Find where the given text appears and provide that cell's center as (x, y) coordinate. 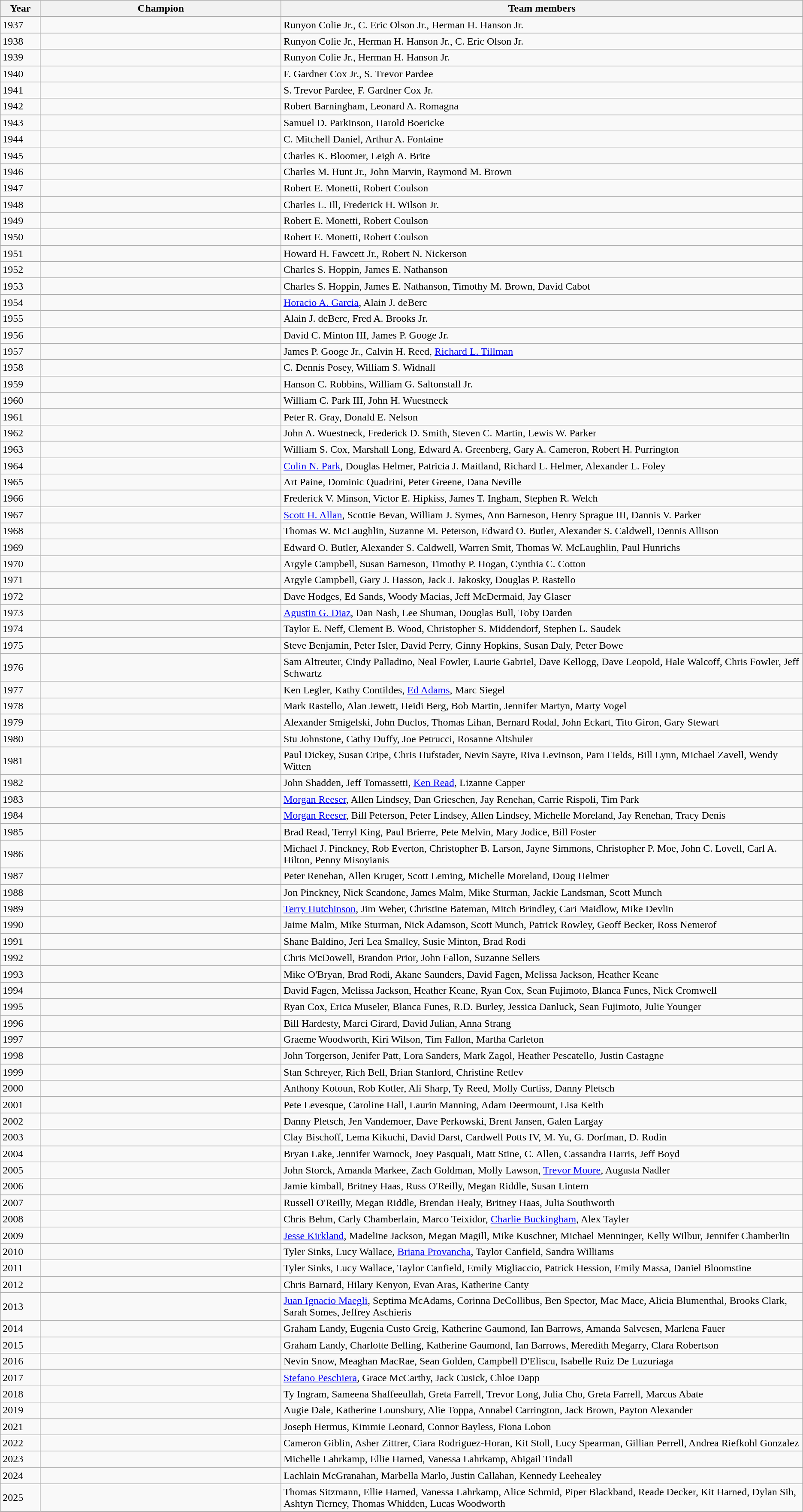
2022 (21, 1443)
Mike O'Bryan, Brad Rodi, Akane Saunders, David Fagen, Melissa Jackson, Heather Keane (542, 974)
Year (21, 9)
Mark Rastello, Alan Jewett, Heidi Berg, Bob Martin, Jennifer Martyn, Marty Vogel (542, 706)
2010 (21, 1252)
Champion (160, 9)
1996 (21, 1023)
Runyon Colie Jr., Herman H. Hanson Jr., C. Eric Olson Jr. (542, 41)
Argyle Campbell, Gary J. Hasson, Jack J. Jakosky, Douglas P. Rastello (542, 580)
1955 (21, 319)
1986 (21, 854)
Clay Bischoff, Lema Kikuchi, David Darst, Cardwell Potts IV, M. Yu, G. Dorfman, D. Rodin (542, 1137)
1972 (21, 596)
2024 (21, 1476)
2013 (21, 1307)
Brad Read, Terryl King, Paul Brierre, Pete Melvin, Mary Jodice, Bill Foster (542, 832)
1937 (21, 25)
Agustin G. Diaz, Dan Nash, Lee Shuman, Douglas Bull, Toby Darden (542, 613)
Horacio A. Garcia, Alain J. deBerc (542, 302)
1954 (21, 302)
Stu Johnstone, Cathy Duffy, Joe Petrucci, Rosanne Altshuler (542, 738)
1946 (21, 172)
Robert Barningham, Leonard A. Romagna (542, 106)
1991 (21, 941)
Art Paine, Dominic Quadrini, Peter Greene, Dana Neville (542, 482)
James P. Googe Jr., Calvin H. Reed, Richard L. Tillman (542, 351)
Joseph Hermus, Kimmie Leonard, Connor Bayless, Fiona Lobon (542, 1427)
2011 (21, 1268)
Stan Schreyer, Rich Bell, Brian Stanford, Christine Retlev (542, 1072)
1967 (21, 515)
1977 (21, 689)
Alexander Smigelski, John Duclos, Thomas Lihan, Bernard Rodal, John Eckart, Tito Giron, Gary Stewart (542, 722)
1953 (21, 286)
1975 (21, 645)
2016 (21, 1361)
1964 (21, 466)
Bill Hardesty, Marci Girard, David Julian, Anna Strang (542, 1023)
1974 (21, 629)
2002 (21, 1121)
1995 (21, 1007)
1993 (21, 974)
1988 (21, 892)
1983 (21, 799)
Team members (542, 9)
1968 (21, 531)
Charles K. Bloomer, Leigh A. Brite (542, 155)
2008 (21, 1219)
Anthony Kotoun, Rob Kotler, Ali Sharp, Ty Reed, Molly Curtiss, Danny Pletsch (542, 1089)
Howard H. Fawcett Jr., Robert N. Nickerson (542, 254)
1957 (21, 351)
David Fagen, Melissa Jackson, Heather Keane, Ryan Cox, Sean Fujimoto, Blanca Funes, Nick Cromwell (542, 990)
1939 (21, 57)
2023 (21, 1459)
1992 (21, 958)
Hanson C. Robbins, William G. Saltonstall Jr. (542, 384)
Jesse Kirkland, Madeline Jackson, Megan Magill, Mike Kuschner, Michael Menninger, Kelly Wilbur, Jennifer Chamberlin (542, 1235)
1956 (21, 335)
1948 (21, 205)
Augie Dale, Katherine Lounsbury, Alie Toppa, Annabel Carrington, Jack Brown, Payton Alexander (542, 1410)
Tyler Sinks, Lucy Wallace, Briana Provancha, Taylor Canfield, Sandra Williams (542, 1252)
Dave Hodges, Ed Sands, Woody Macias, Jeff McDermaid, Jay Glaser (542, 596)
Sam Altreuter, Cindy Palladino, Neal Fowler, Laurie Gabriel, Dave Kellogg, Dave Leopold, Hale Walcoff, Chris Fowler, Jeff Schwartz (542, 668)
C. Dennis Posey, William S. Widnall (542, 368)
1952 (21, 270)
1961 (21, 417)
Scott H. Allan, Scottie Bevan, William J. Symes, Ann Barneson, Henry Sprague III, Dannis V. Parker (542, 515)
Terry Hutchinson, Jim Weber, Christine Bateman, Mitch Brindley, Cari Maidlow, Mike Devlin (542, 909)
Taylor E. Neff, Clement B. Wood, Christopher S. Middendorf, Stephen L. Saudek (542, 629)
1997 (21, 1040)
Jamie kimball, Britney Haas, Russ O'Reilly, Megan Riddle, Susan Lintern (542, 1186)
1994 (21, 990)
Ty Ingram, Sameena Shaffeeullah, Greta Farrell, Trevor Long, Julia Cho, Greta Farrell, Marcus Abate (542, 1394)
Edward O. Butler, Alexander S. Caldwell, Warren Smit, Thomas W. McLaughlin, Paul Hunrichs (542, 547)
Michael J. Pinckney, Rob Everton, Christopher B. Larson, Jayne Simmons, Christopher P. Moe, John C. Lovell, Carl A. Hilton, Penny Misoyianis (542, 854)
1940 (21, 74)
Peter Renehan, Allen Kruger, Scott Leming, Michelle Moreland, Doug Helmer (542, 876)
Thomas W. McLaughlin, Suzanne M. Peterson, Edward O. Butler, Alexander S. Caldwell, Dennis Allison (542, 531)
Graham Landy, Charlotte Belling, Katherine Gaumond, Ian Barrows, Meredith Megarry, Clara Robertson (542, 1345)
S. Trevor Pardee, F. Gardner Cox Jr. (542, 90)
William S. Cox, Marshall Long, Edward A. Greenberg, Gary A. Cameron, Robert H. Purrington (542, 449)
1981 (21, 761)
2018 (21, 1394)
1969 (21, 547)
Jon Pinckney, Nick Scandone, James Malm, Mike Sturman, Jackie Landsman, Scott Munch (542, 892)
Argyle Campbell, Susan Barneson, Timothy P. Hogan, Cynthia C. Cotton (542, 564)
David C. Minton III, James P. Googe Jr. (542, 335)
1999 (21, 1072)
1998 (21, 1056)
1987 (21, 876)
Alain J. deBerc, Fred A. Brooks Jr. (542, 319)
2019 (21, 1410)
2025 (21, 1497)
Charles L. Ill, Frederick H. Wilson Jr. (542, 205)
1958 (21, 368)
Morgan Reeser, Bill Peterson, Peter Lindsey, Allen Lindsey, Michelle Moreland, Jay Renehan, Tracy Denis (542, 816)
John Torgerson, Jenifer Patt, Lora Sanders, Mark Zagol, Heather Pescatello, Justin Castagne (542, 1056)
1971 (21, 580)
2003 (21, 1137)
Danny Pletsch, Jen Vandemoer, Dave Perkowski, Brent Jansen, Galen Largay (542, 1121)
Nevin Snow, Meaghan MacRae, Sean Golden, Campbell D'Eliscu, Isabelle Ruiz De Luzuriaga (542, 1361)
Chris Behm, Carly Chamberlain, Marco Teixidor, Charlie Buckingham, Alex Tayler (542, 1219)
Runyon Colie Jr., Herman H. Hanson Jr. (542, 57)
2015 (21, 1345)
Juan Ignacio Maegli, Septima McAdams, Corinna DeCollibus, Ben Spector, Mac Mace, Alicia Blumenthal, Brooks Clark, Sarah Somes, Jeffrey Aschieris (542, 1307)
2000 (21, 1089)
Peter R. Gray, Donald E. Nelson (542, 417)
Russell O'Reilly, Megan Riddle, Brendan Healy, Britney Haas, Julia Southworth (542, 1203)
John A. Wuestneck, Frederick D. Smith, Steven C. Martin, Lewis W. Parker (542, 433)
2017 (21, 1378)
2004 (21, 1154)
Samuel D. Parkinson, Harold Boericke (542, 123)
1951 (21, 254)
1960 (21, 400)
2005 (21, 1170)
Morgan Reeser, Allen Lindsey, Dan Grieschen, Jay Renehan, Carrie Rispoli, Tim Park (542, 799)
1989 (21, 909)
Stefano Peschiera, Grace McCarthy, Jack Cusick, Chloe Dapp (542, 1378)
1979 (21, 722)
1982 (21, 783)
C. Mitchell Daniel, Arthur A. Fontaine (542, 139)
F. Gardner Cox Jr., S. Trevor Pardee (542, 74)
Frederick V. Minson, Victor E. Hipkiss, James T. Ingham, Stephen R. Welch (542, 499)
Pete Levesque, Caroline Hall, Laurin Manning, Adam Deermount, Lisa Keith (542, 1105)
Paul Dickey, Susan Cripe, Chris Hufstader, Nevin Sayre, Riva Levinson, Pam Fields, Bill Lynn, Michael Zavell, Wendy Witten (542, 761)
Runyon Colie Jr., C. Eric Olson Jr., Herman H. Hanson Jr. (542, 25)
William C. Park III, John H. Wuestneck (542, 400)
1944 (21, 139)
1947 (21, 188)
Ryan Cox, Erica Museler, Blanca Funes, R.D. Burley, Jessica Danluck, Sean Fujimoto, Julie Younger (542, 1007)
Tyler Sinks, Lucy Wallace, Taylor Canfield, Emily Migliaccio, Patrick Hession, Emily Massa, Daniel Bloomstine (542, 1268)
John Storck, Amanda Markee, Zach Goldman, Molly Lawson, Trevor Moore, Augusta Nadler (542, 1170)
Bryan Lake, Jennifer Warnock, Joey Pasquali, Matt Stine, C. Allen, Cassandra Harris, Jeff Boyd (542, 1154)
1966 (21, 499)
Shane Baldino, Jeri Lea Smalley, Susie Minton, Brad Rodi (542, 941)
Charles S. Hoppin, James E. Nathanson (542, 270)
Lachlain McGranahan, Marbella Marlo, Justin Callahan, Kennedy Leehealey (542, 1476)
1938 (21, 41)
1976 (21, 668)
1973 (21, 613)
1945 (21, 155)
Colin N. Park, Douglas Helmer, Patricia J. Maitland, Richard L. Helmer, Alexander L. Foley (542, 466)
Charles M. Hunt Jr., John Marvin, Raymond M. Brown (542, 172)
Michelle Lahrkamp, Ellie Harned, Vanessa Lahrkamp, Abigail Tindall (542, 1459)
Graeme Woodworth, Kiri Wilson, Tim Fallon, Martha Carleton (542, 1040)
1984 (21, 816)
1980 (21, 738)
1963 (21, 449)
1943 (21, 123)
Chris Barnard, Hilary Kenyon, Evan Aras, Katherine Canty (542, 1284)
1950 (21, 237)
1941 (21, 90)
Steve Benjamin, Peter Isler, David Perry, Ginny Hopkins, Susan Daly, Peter Bowe (542, 645)
2001 (21, 1105)
2021 (21, 1427)
John Shadden, Jeff Tomassetti, Ken Read, Lizanne Capper (542, 783)
1965 (21, 482)
1978 (21, 706)
Chris McDowell, Brandon Prior, John Fallon, Suzanne Sellers (542, 958)
2006 (21, 1186)
1942 (21, 106)
2012 (21, 1284)
1985 (21, 832)
Jaime Malm, Mike Sturman, Nick Adamson, Scott Munch, Patrick Rowley, Geoff Becker, Ross Nemerof (542, 925)
1962 (21, 433)
2007 (21, 1203)
1970 (21, 564)
2014 (21, 1329)
Graham Landy, Eugenia Custo Greig, Katherine Gaumond, Ian Barrows, Amanda Salvesen, Marlena Fauer (542, 1329)
Charles S. Hoppin, James E. Nathanson, Timothy M. Brown, David Cabot (542, 286)
1949 (21, 221)
1990 (21, 925)
Cameron Giblin, Asher Zittrer, Ciara Rodriguez-Horan, Kit Stoll, Lucy Spearman, Gillian Perrell, Andrea Riefkohl Gonzalez (542, 1443)
2009 (21, 1235)
Ken Legler, Kathy Contildes, Ed Adams, Marc Siegel (542, 689)
1959 (21, 384)
